Return the (x, y) coordinate for the center point of the cell that contains the specified text.  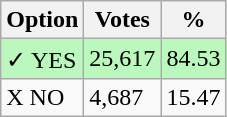
X NO (42, 97)
25,617 (122, 59)
84.53 (194, 59)
4,687 (122, 97)
Option (42, 20)
% (194, 20)
Votes (122, 20)
✓ YES (42, 59)
15.47 (194, 97)
